Determine the (X, Y) coordinate at the center of the cell enclosing the given text.  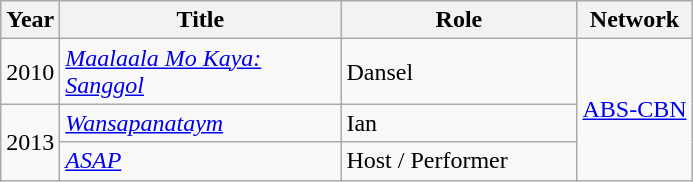
Title (200, 20)
Year (30, 20)
ABS-CBN (634, 110)
Dansel (459, 72)
Role (459, 20)
ASAP (200, 161)
Network (634, 20)
2013 (30, 142)
Host / Performer (459, 161)
2010 (30, 72)
Ian (459, 123)
Wansapanataym (200, 123)
Maalaala Mo Kaya: Sanggol (200, 72)
